Identify which cell holds the provided text, then report its [X, Y] central coordinate. 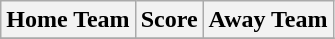
Home Team [68, 20]
Away Team [268, 20]
Score [169, 20]
